Find where the given text appears and provide that cell's center as [x, y] coordinate. 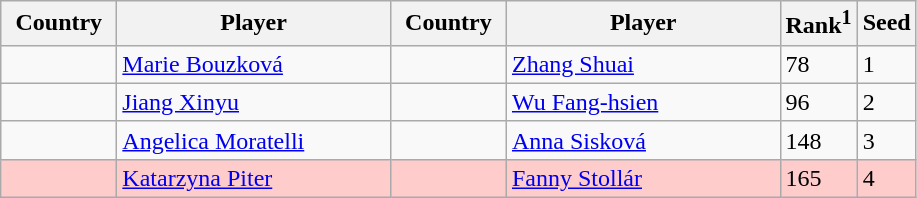
Angelica Moratelli [254, 140]
Anna Sisková [643, 140]
165 [818, 178]
Katarzyna Piter [254, 178]
96 [818, 102]
Zhang Shuai [643, 64]
Wu Fang-hsien [643, 102]
Marie Bouzková [254, 64]
148 [818, 140]
Seed [886, 24]
Fanny Stollár [643, 178]
3 [886, 140]
78 [818, 64]
4 [886, 178]
2 [886, 102]
1 [886, 64]
Jiang Xinyu [254, 102]
Rank1 [818, 24]
